Pinpoint the cell where the given text exists, returning its [x, y] midpoint coordinate. 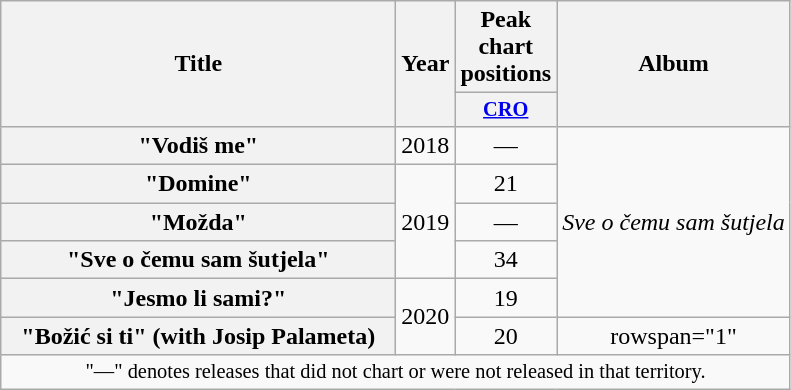
Album [674, 64]
"Jesmo li sami?" [198, 298]
Sve o čemu sam šutjela [674, 221]
20 [506, 336]
Year [426, 64]
CRO [506, 110]
"Sve o čemu sam šutjela" [198, 260]
2019 [426, 222]
"Možda" [198, 222]
"Vodiš me" [198, 145]
19 [506, 298]
rowspan="1" [674, 336]
34 [506, 260]
Peak chart positions [506, 47]
2018 [426, 145]
"Božić si ti" (with Josip Palameta) [198, 336]
21 [506, 184]
2020 [426, 317]
"—" denotes releases that did not chart or were not released in that territory. [396, 372]
Title [198, 64]
"Domine" [198, 184]
